Extract the (X, Y) coordinate from the center of the cell holding the provided text.  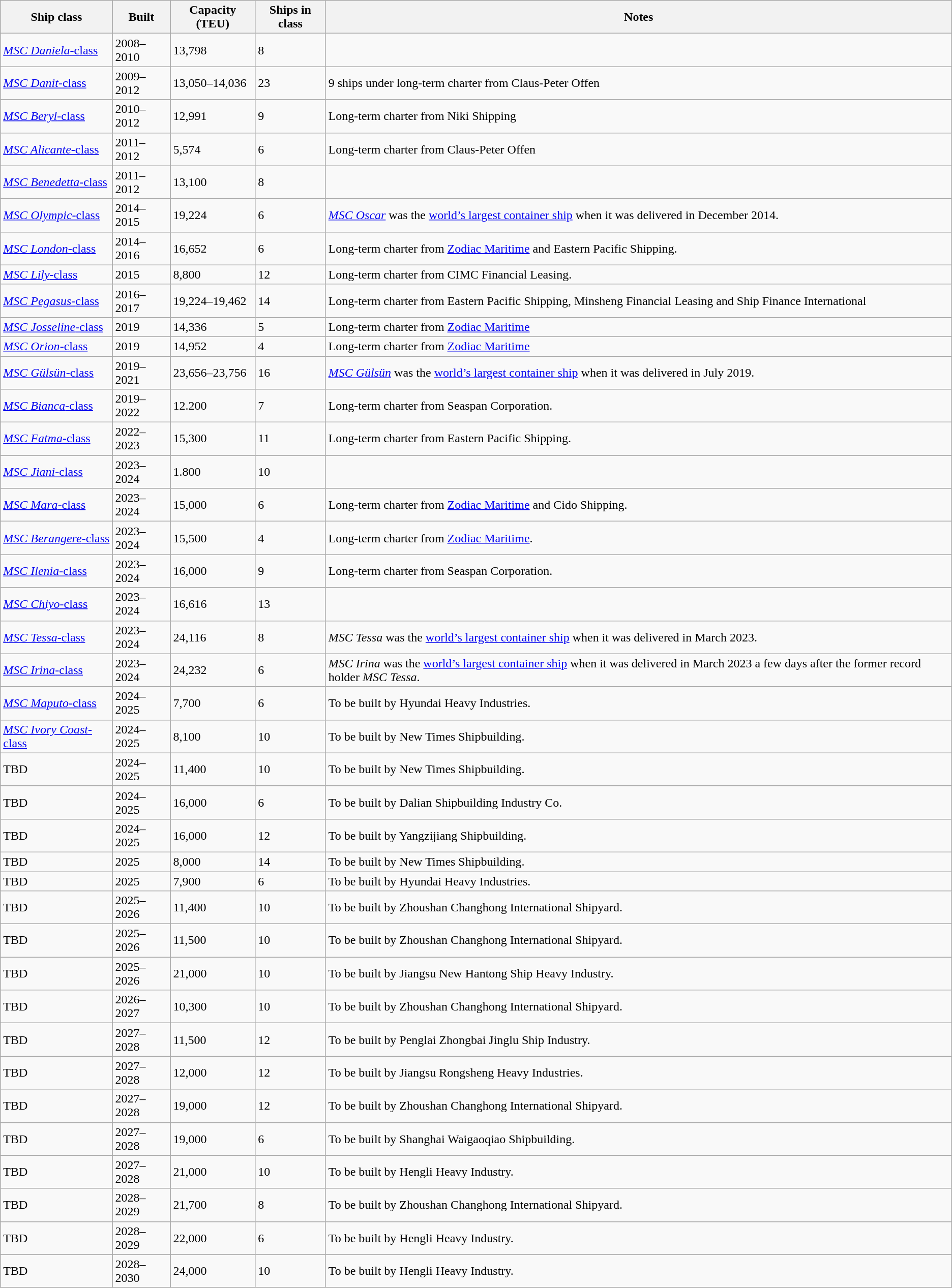
Long-term charter from Zodiac Maritime. (639, 538)
2026–2027 (141, 1006)
7,900 (213, 881)
23,656–23,756 (213, 372)
12.200 (213, 406)
2016–2017 (141, 301)
MSC Oscar was the world’s largest container ship when it was delivered in December 2014. (639, 216)
23 (291, 83)
12,991 (213, 116)
13 (291, 604)
14,952 (213, 346)
8,800 (213, 274)
MSC Ivory Coast-class (56, 736)
10,300 (213, 1006)
MSC Gülsün-class (56, 372)
MSC London-class (56, 248)
16 (291, 372)
Long-term charter from Claus-Peter Offen (639, 149)
8,000 (213, 862)
MSC Berangere-class (56, 538)
16,652 (213, 248)
To be built by Penglai Zhongbai Jinglu Ship Industry. (639, 1040)
5,574 (213, 149)
13,798 (213, 50)
Ships in class (291, 17)
13,100 (213, 182)
MSC Alicante-class (56, 149)
MSC Irina-class (56, 670)
12,000 (213, 1072)
2015 (141, 274)
24,116 (213, 637)
Long-term charter from Eastern Pacific Shipping, Minsheng Financial Leasing and Ship Finance International (639, 301)
To be built by Jiangsu Rongsheng Heavy Industries. (639, 1072)
Long-term charter from Eastern Pacific Shipping. (639, 439)
2014–2016 (141, 248)
2008–2010 (141, 50)
2010–2012 (141, 116)
22,000 (213, 1238)
Long-term charter from Zodiac Maritime and Cido Shipping. (639, 505)
MSC Gülsün was the world’s largest container ship when it was delivered in July 2019. (639, 372)
2028–2030 (141, 1271)
19,224–19,462 (213, 301)
MSC Pegasus-class (56, 301)
14,336 (213, 327)
Capacity (TEU) (213, 17)
MSC Tessa-class (56, 637)
To be built by Jiangsu New Hantong Ship Heavy Industry. (639, 974)
2014–2015 (141, 216)
11 (291, 439)
MSC Maputo-class (56, 703)
Ship class (56, 17)
MSC Josseline-class (56, 327)
To be built by Yangzijiang Shipbuilding. (639, 836)
9 ships under long-term charter from Claus-Peter Offen (639, 83)
5 (291, 327)
13,050–14,036 (213, 83)
15,500 (213, 538)
MSC Jiani-class (56, 472)
MSC Danit-class (56, 83)
16,616 (213, 604)
Notes (639, 17)
To be built by Dalian Shipbuilding Industry Co. (639, 802)
Long-term charter from Niki Shipping (639, 116)
15,300 (213, 439)
MSC Daniela-class (56, 50)
24,000 (213, 1271)
2019–2022 (141, 406)
15,000 (213, 505)
MSC Benedetta-class (56, 182)
8,100 (213, 736)
19,224 (213, 216)
7,700 (213, 703)
24,232 (213, 670)
MSC Beryl-class (56, 116)
MSC Orion-class (56, 346)
7 (291, 406)
MSC Bianca-class (56, 406)
2019–2021 (141, 372)
MSC Mara-class (56, 505)
MSC Olympic-class (56, 216)
1.800 (213, 472)
MSC Irina was the world’s largest container ship when it was delivered in March 2023 a few days after the former record holder MSC Tessa. (639, 670)
MSC Lily-class (56, 274)
Long-term charter from Zodiac Maritime and Eastern Pacific Shipping. (639, 248)
21,700 (213, 1205)
To be built by Shanghai Waigaoqiao Shipbuilding. (639, 1139)
2009–2012 (141, 83)
2022–2023 (141, 439)
Built (141, 17)
MSC Ilenia-class (56, 571)
MSC Chiyo-class (56, 604)
Long-term charter from CIMC Financial Leasing. (639, 274)
MSC Fatma-class (56, 439)
MSC Tessa was the world’s largest container ship when it was delivered in March 2023. (639, 637)
